Locate the cell with the specified text and output its [x, y] center coordinate. 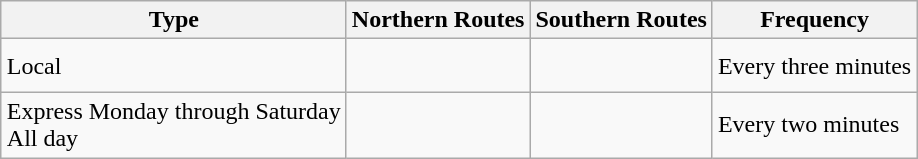
Northern Routes [438, 20]
Every two minutes [814, 124]
Frequency [814, 20]
Express Monday through SaturdayAll day [174, 124]
Type [174, 20]
Every three minutes [814, 66]
Southern Routes [621, 20]
Local [174, 66]
